Locate the cell with the specified text and output its (x, y) center coordinate. 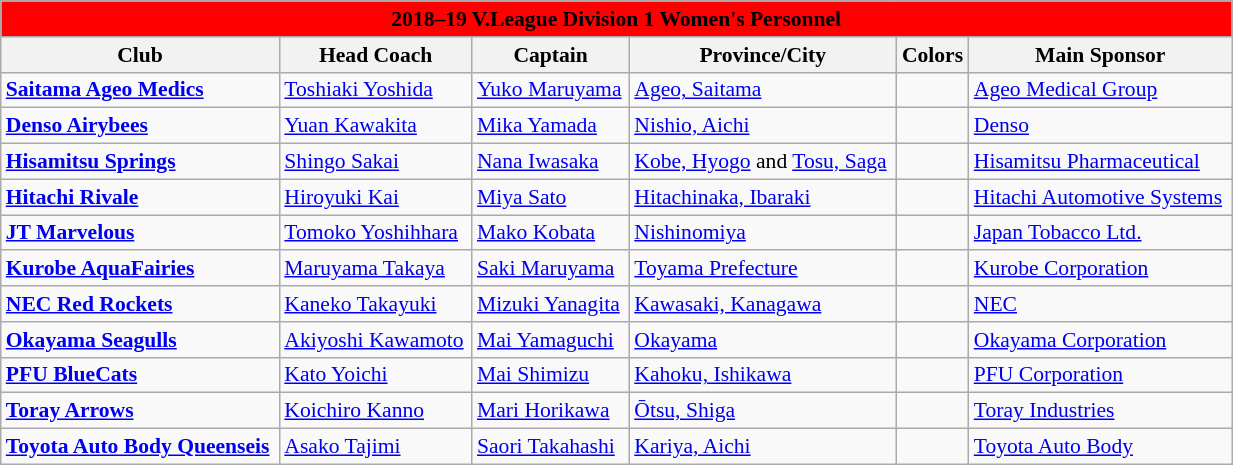
Colors (932, 55)
PFU BlueCats (140, 375)
Akiyoshi Kawamoto (376, 340)
Hitachi Rivale (140, 197)
Okayama Corporation (1100, 340)
Asako Tajimi (376, 447)
Ageo, Saitama (762, 90)
Koichiro Kanno (376, 411)
Kahoku, Ishikawa (762, 375)
Nishio, Aichi (762, 126)
Shingo Sakai (376, 162)
Yuan Kawakita (376, 126)
PFU Corporation (1100, 375)
Hitachi Automotive Systems (1100, 197)
Okayama (762, 340)
Kaneko Takayuki (376, 304)
Toray Industries (1100, 411)
Province/City (762, 55)
Hisamitsu Springs (140, 162)
Denso (1100, 126)
Nishinomiya (762, 233)
Head Coach (376, 55)
Toray Arrows (140, 411)
Toshiaki Yoshida (376, 90)
Kariya, Aichi (762, 447)
NEC (1100, 304)
Mika Yamada (550, 126)
Okayama Seagulls (140, 340)
NEC Red Rockets (140, 304)
Mizuki Yanagita (550, 304)
Japan Tobacco Ltd. (1100, 233)
Mako Kobata (550, 233)
Hiroyuki Kai (376, 197)
JT Marvelous (140, 233)
Kato Yoichi (376, 375)
Kurobe Corporation (1100, 269)
Kurobe AquaFairies (140, 269)
Saki Maruyama (550, 269)
Hisamitsu Pharmaceutical (1100, 162)
Kawasaki, Kanagawa (762, 304)
Mai Shimizu (550, 375)
Saitama Ageo Medics (140, 90)
Ageo Medical Group (1100, 90)
Tomoko Yoshihhara (376, 233)
2018–19 V.League Division 1 Women's Personnel (616, 19)
Yuko Maruyama (550, 90)
Main Sponsor (1100, 55)
Ōtsu, Shiga (762, 411)
Saori Takahashi (550, 447)
Toyota Auto Body Queenseis (140, 447)
Toyama Prefecture (762, 269)
Club (140, 55)
Kobe, Hyogo and Tosu, Saga (762, 162)
Mari Horikawa (550, 411)
Nana Iwasaka (550, 162)
Maruyama Takaya (376, 269)
Captain (550, 55)
Toyota Auto Body (1100, 447)
Denso Airybees (140, 126)
Mai Yamaguchi (550, 340)
Miya Sato (550, 197)
Hitachinaka, Ibaraki (762, 197)
